Provide the (X, Y) coordinate of the cell's center where the given text is located.  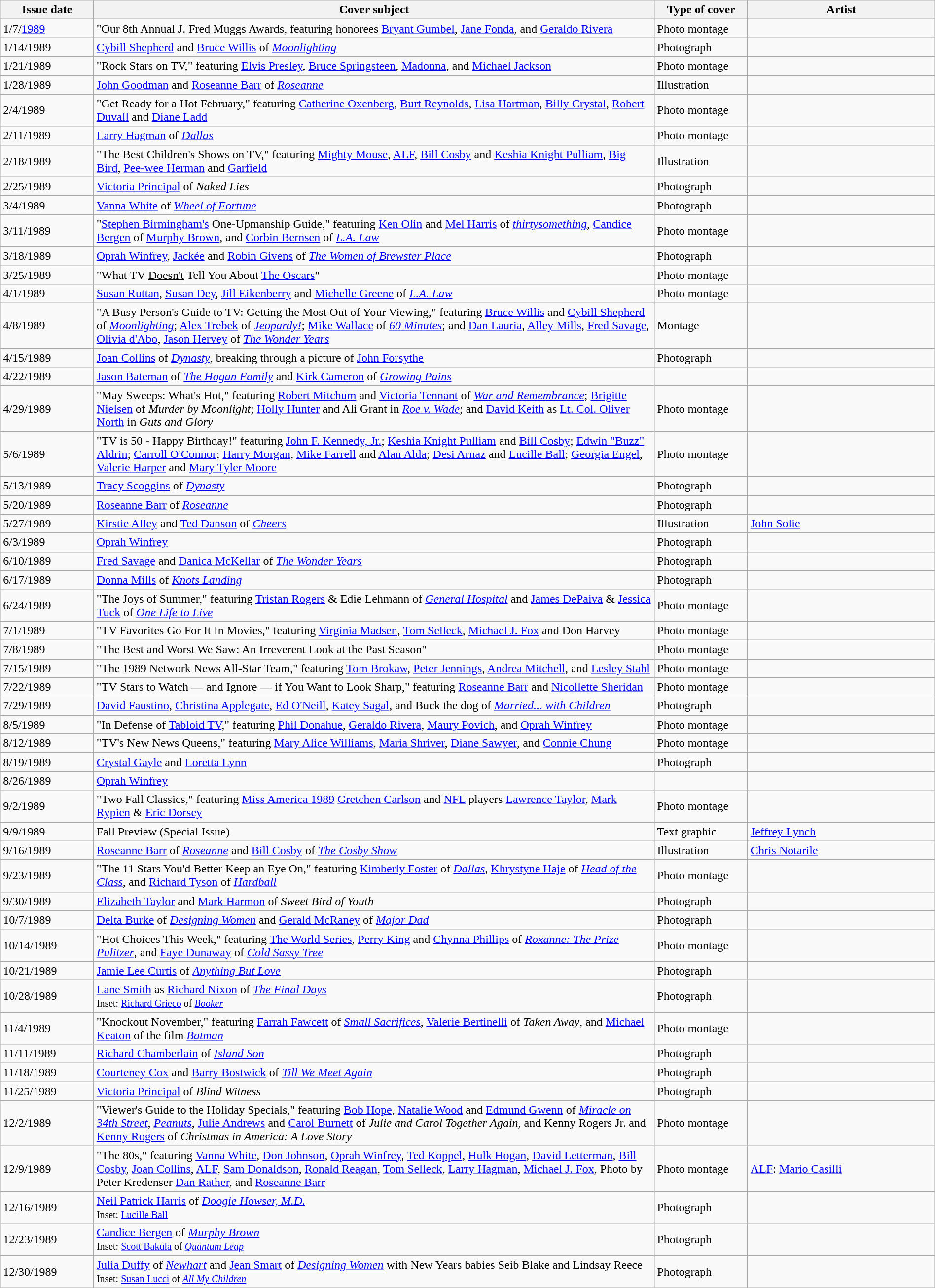
3/25/1989 (47, 275)
10/21/1989 (47, 971)
"What TV Doesn't Tell You About The Oscars" (374, 275)
10/7/1989 (47, 920)
11/4/1989 (47, 1028)
2/11/1989 (47, 136)
"The 1989 Network News All-Star Team," featuring Tom Brokaw, Peter Jennings, Andrea Mitchell, and Lesley Stahl (374, 668)
9/9/1989 (47, 832)
Jason Bateman of The Hogan Family and Kirk Cameron of Growing Pains (374, 377)
Neil Patrick Harris of Doogie Howser, M.D.Inset: Lucille Ball (374, 1208)
ALF: Mario Casilli (841, 1169)
Delta Burke of Designing Women and Gerald McRaney of Major Dad (374, 920)
"Our 8th Annual J. Fred Muggs Awards, featuring honorees Bryant Gumbel, Jane Fonda, and Geraldo Rivera (374, 29)
4/8/1989 (47, 326)
Cover subject (374, 10)
3/4/1989 (47, 205)
9/23/1989 (47, 875)
Vanna White of Wheel of Fortune (374, 205)
10/28/1989 (47, 996)
12/9/1989 (47, 1169)
11/25/1989 (47, 1091)
"The Joys of Summer," featuring Tristan Rogers & Edie Lehmann of General Hospital and James DePaiva & Jessica Tuck of One Life to Live (374, 605)
"The Best Children's Shows on TV," featuring Mighty Mouse, ALF, Bill Cosby and Keshia Knight Pulliam, Big Bird, Pee-wee Herman and Garfield (374, 161)
6/24/1989 (47, 605)
"The 11 Stars You'd Better Keep an Eye On," featuring Kimberly Foster of Dallas, Khrystyne Haje of Head of the Class, and Richard Tyson of Hardball (374, 875)
4/1/1989 (47, 294)
John Solie (841, 523)
"Two Fall Classics," featuring Miss America 1989 Gretchen Carlson and NFL players Lawrence Taylor, Mark Rypien & Eric Dorsey (374, 806)
1/14/1989 (47, 47)
7/29/1989 (47, 706)
3/18/1989 (47, 256)
11/18/1989 (47, 1073)
"The Best and Worst We Saw: An Irreverent Look at the Past Season" (374, 649)
Text graphic (701, 832)
9/30/1989 (47, 901)
2/18/1989 (47, 161)
6/10/1989 (47, 561)
Victoria Principal of Blind Witness (374, 1091)
Chris Notarile (841, 850)
3/11/1989 (47, 231)
Candice Bergen of Murphy BrownInset: Scott Bakula of Quantum Leap (374, 1239)
Crystal Gayle and Loretta Lynn (374, 762)
"TV's New News Queens," featuring Mary Alice Williams, Maria Shriver, Diane Sawyer, and Connie Chung (374, 743)
1/28/1989 (47, 85)
Courteney Cox and Barry Bostwick of Till We Meet Again (374, 1073)
Type of cover (701, 10)
Cybill Shepherd and Bruce Willis of Moonlighting (374, 47)
8/5/1989 (47, 725)
5/13/1989 (47, 486)
Montage (701, 326)
Tracy Scoggins of Dynasty (374, 486)
Artist (841, 10)
12/2/1989 (47, 1123)
"Knockout November," featuring Farrah Fawcett of Small Sacrifices, Valerie Bertinelli of Taken Away, and Michael Keaton of the film Batman (374, 1028)
Jamie Lee Curtis of Anything But Love (374, 971)
8/26/1989 (47, 781)
Jeffrey Lynch (841, 832)
Oprah Winfrey, Jackée and Robin Givens of The Women of Brewster Place (374, 256)
2/25/1989 (47, 186)
David Faustino, Christina Applegate, Ed O'Neill, Katey Sagal, and Buck the dog of Married... with Children (374, 706)
Elizabeth Taylor and Mark Harmon of Sweet Bird of Youth (374, 901)
Kirstie Alley and Ted Danson of Cheers (374, 523)
5/27/1989 (47, 523)
Julia Duffy of Newhart and Jean Smart of Designing Women with New Years babies Seib Blake and Lindsay ReeceInset: Susan Lucci of All My Children (374, 1272)
Susan Ruttan, Susan Dey, Jill Eikenberry and Michelle Greene of L.A. Law (374, 294)
4/15/1989 (47, 358)
Lane Smith as Richard Nixon of The Final DaysInset: Richard Grieco of Booker (374, 996)
12/16/1989 (47, 1208)
1/21/1989 (47, 66)
"TV Favorites Go For It In Movies," featuring Virginia Madsen, Tom Selleck, Michael J. Fox and Don Harvey (374, 630)
12/23/1989 (47, 1239)
"TV Stars to Watch — and Ignore — if You Want to Look Sharp," featuring Roseanne Barr and Nicollette Sheridan (374, 687)
12/30/1989 (47, 1272)
Roseanne Barr of Roseanne and Bill Cosby of The Cosby Show (374, 850)
2/4/1989 (47, 110)
1/7/1989 (47, 29)
11/11/1989 (47, 1054)
6/17/1989 (47, 580)
7/15/1989 (47, 668)
4/22/1989 (47, 377)
Victoria Principal of Naked Lies (374, 186)
Roseanne Barr of Roseanne (374, 505)
"Get Ready for a Hot February," featuring Catherine Oxenberg, Burt Reynolds, Lisa Hartman, Billy Crystal, Robert Duvall and Diane Ladd (374, 110)
4/29/1989 (47, 409)
Fred Savage and Danica McKellar of The Wonder Years (374, 561)
Issue date (47, 10)
John Goodman and Roseanne Barr of Roseanne (374, 85)
Joan Collins of Dynasty, breaking through a picture of John Forsythe (374, 358)
6/3/1989 (47, 542)
Larry Hagman of Dallas (374, 136)
"In Defense of Tabloid TV," featuring Phil Donahue, Geraldo Rivera, Maury Povich, and Oprah Winfrey (374, 725)
7/8/1989 (47, 649)
"Rock Stars on TV," featuring Elvis Presley, Bruce Springsteen, Madonna, and Michael Jackson (374, 66)
9/2/1989 (47, 806)
8/12/1989 (47, 743)
5/20/1989 (47, 505)
Fall Preview (Special Issue) (374, 832)
7/1/1989 (47, 630)
Donna Mills of Knots Landing (374, 580)
10/14/1989 (47, 945)
9/16/1989 (47, 850)
5/6/1989 (47, 454)
8/19/1989 (47, 762)
7/22/1989 (47, 687)
Richard Chamberlain of Island Son (374, 1054)
